Search for the cell housing the specified text and yield its (x, y) center coordinate. 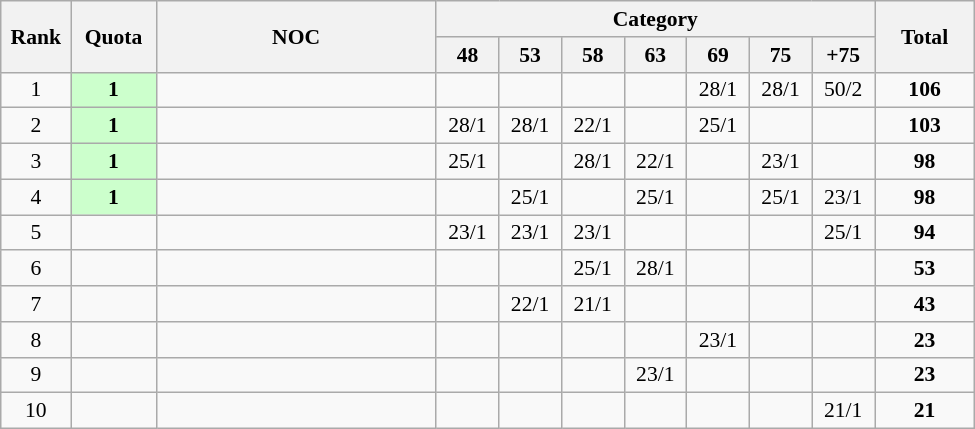
+75 (844, 55)
3 (36, 162)
94 (924, 233)
103 (924, 126)
Quota (114, 36)
21 (924, 411)
58 (592, 55)
69 (718, 55)
6 (36, 269)
NOC (296, 36)
75 (780, 55)
10 (36, 411)
63 (656, 55)
5 (36, 233)
2 (36, 126)
Rank (36, 36)
9 (36, 375)
48 (468, 55)
Total (924, 36)
4 (36, 197)
50/2 (844, 90)
43 (924, 304)
Category (655, 19)
106 (924, 90)
8 (36, 340)
7 (36, 304)
